Pinpoint the cell where the given text exists, returning its [X, Y] midpoint coordinate. 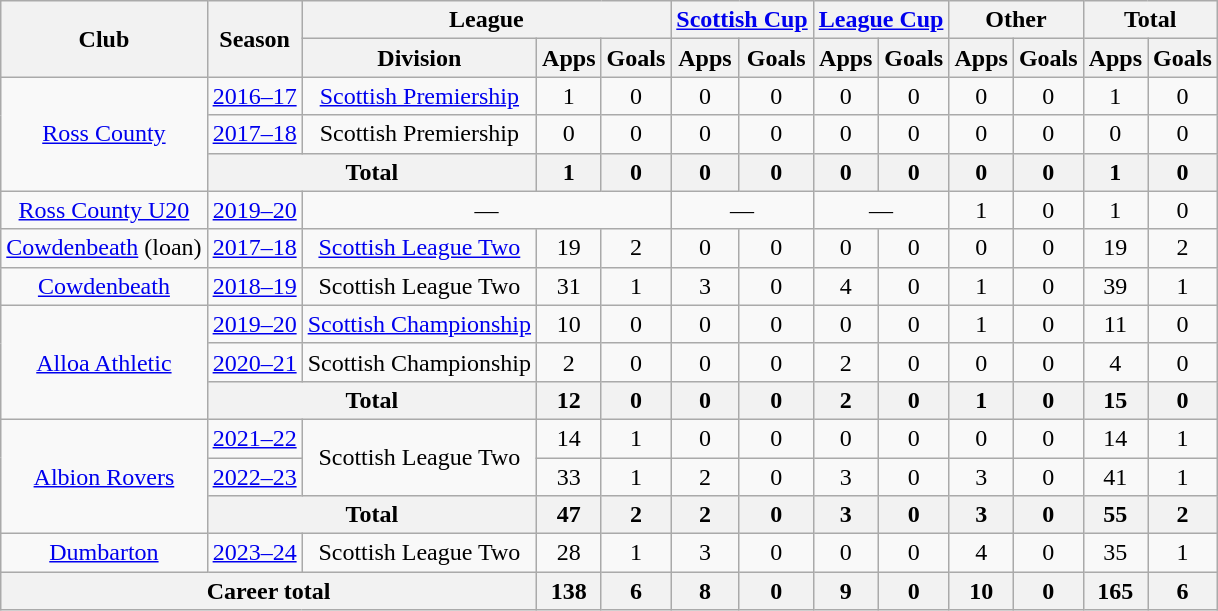
2020–21 [254, 362]
2022–23 [254, 477]
2021–22 [254, 438]
138 [569, 591]
8 [705, 591]
15 [1115, 400]
Albion Rovers [104, 476]
2018–19 [254, 286]
35 [1115, 553]
Cowdenbeath (loan) [104, 248]
Ross County [104, 134]
39 [1115, 286]
Club [104, 39]
2023–24 [254, 553]
Ross County U20 [104, 210]
Dumbarton [104, 553]
47 [569, 515]
Cowdenbeath [104, 286]
Career total [269, 591]
33 [569, 477]
Other [1016, 20]
31 [569, 286]
12 [569, 400]
Scottish Cup [742, 20]
Division [419, 58]
2016–17 [254, 96]
Alloa Athletic [104, 362]
League [486, 20]
28 [569, 553]
League Cup [881, 20]
55 [1115, 515]
165 [1115, 591]
9 [846, 591]
41 [1115, 477]
11 [1115, 324]
Season [254, 39]
